Identify which cell holds the provided text, then report its (x, y) central coordinate. 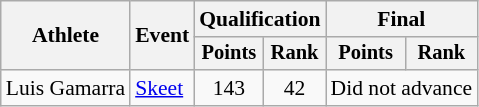
Final (402, 19)
Did not advance (402, 88)
143 (228, 88)
Skeet (162, 88)
42 (295, 88)
Athlete (66, 36)
Qualification (260, 19)
Luis Gamarra (66, 88)
Event (162, 36)
